Provide the [x, y] coordinate of the cell's center where the given text is located.  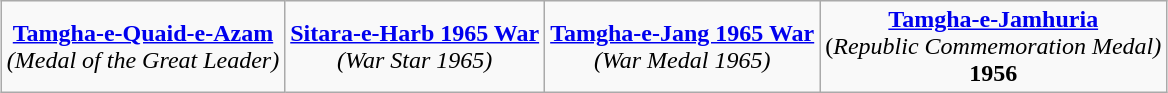
Sitara-e-Harb 1965 War(War Star 1965) [415, 47]
Tamgha-e-Jamhuria(Republic Commemoration Medal)1956 [994, 47]
Tamgha-e-Quaid-e-Azam(Medal of the Great Leader) [142, 47]
Tamgha-e-Jang 1965 War(War Medal 1965) [682, 47]
